Identify which cell holds the provided text, then report its (X, Y) central coordinate. 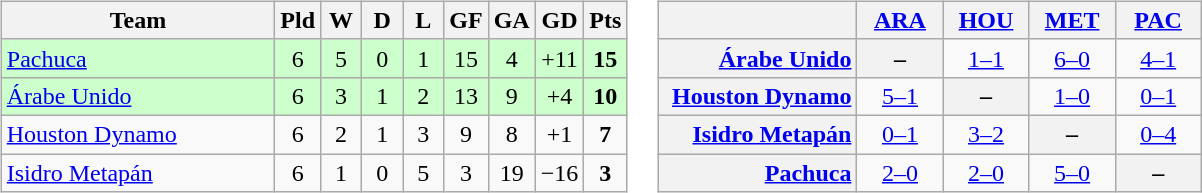
−16 (560, 173)
PAC (1158, 20)
0–4 (1158, 134)
L (424, 20)
6–0 (1072, 58)
Team (138, 20)
+4 (560, 96)
D (382, 20)
4–1 (1158, 58)
5–1 (900, 96)
GD (560, 20)
Pld (298, 20)
3–2 (986, 134)
8 (512, 134)
+1 (560, 134)
Pts (606, 20)
13 (466, 96)
W (342, 20)
10 (606, 96)
5–0 (1072, 173)
19 (512, 173)
HOU (986, 20)
1–0 (1072, 96)
+11 (560, 58)
GF (466, 20)
7 (606, 134)
4 (512, 58)
1–1 (986, 58)
GA (512, 20)
MET (1072, 20)
ARA (900, 20)
